Return (x, y) of the center of cell containing provided text 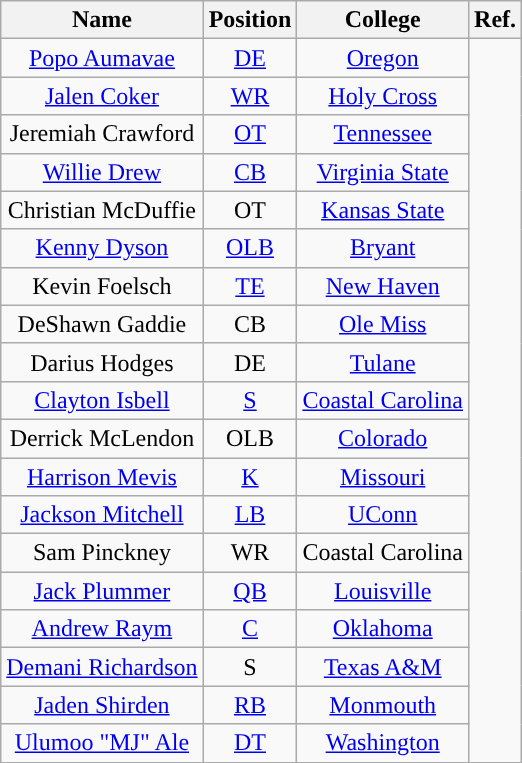
Virginia State (383, 172)
Andrew Raym (102, 629)
Ulumoo "MJ" Ale (102, 743)
Jeremiah Crawford (102, 134)
Demani Richardson (102, 667)
Jalen Coker (102, 96)
Name (102, 20)
C (250, 629)
Position (250, 20)
Ref. (496, 20)
LB (250, 515)
Sam Pinckney (102, 553)
QB (250, 591)
Louisville (383, 591)
TE (250, 286)
Derrick McLendon (102, 438)
Tulane (383, 362)
Washington (383, 743)
Oregon (383, 58)
Clayton Isbell (102, 400)
Ole Miss (383, 324)
Kansas State (383, 210)
Jaden Shirden (102, 705)
Missouri (383, 477)
Kevin Foelsch (102, 286)
DT (250, 743)
New Haven (383, 286)
Popo Aumavae (102, 58)
UConn (383, 515)
Texas A&M (383, 667)
Willie Drew (102, 172)
RB (250, 705)
Bryant (383, 248)
Kenny Dyson (102, 248)
Jack Plummer (102, 591)
College (383, 20)
Christian McDuffie (102, 210)
K (250, 477)
Jackson Mitchell (102, 515)
Colorado (383, 438)
Harrison Mevis (102, 477)
Monmouth (383, 705)
Tennessee (383, 134)
Darius Hodges (102, 362)
DeShawn Gaddie (102, 324)
Oklahoma (383, 629)
Holy Cross (383, 96)
